Output the [X, Y] coordinate of the center of the cell containing the given text.  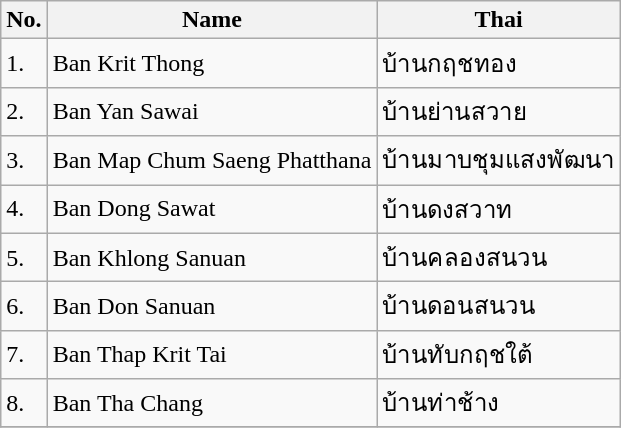
Ban Yan Sawai [212, 112]
Name [212, 20]
บ้านกฤชทอง [499, 64]
บ้านดงสวาท [499, 208]
2. [24, 112]
4. [24, 208]
6. [24, 306]
บ้านดอนสนวน [499, 306]
Ban Krit Thong [212, 64]
7. [24, 354]
3. [24, 160]
Ban Khlong Sanuan [212, 258]
Ban Thap Krit Tai [212, 354]
Ban Map Chum Saeng Phatthana [212, 160]
Thai [499, 20]
บ้านมาบชุมแสงพัฒนา [499, 160]
Ban Don Sanuan [212, 306]
No. [24, 20]
1. [24, 64]
5. [24, 258]
บ้านคลองสนวน [499, 258]
บ้านท่าช้าง [499, 404]
บ้านทับกฤชใต้ [499, 354]
8. [24, 404]
บ้านย่านสวาย [499, 112]
Ban Tha Chang [212, 404]
Ban Dong Sawat [212, 208]
